From the cell containing the given text, extract its center point as (X, Y) coordinate. 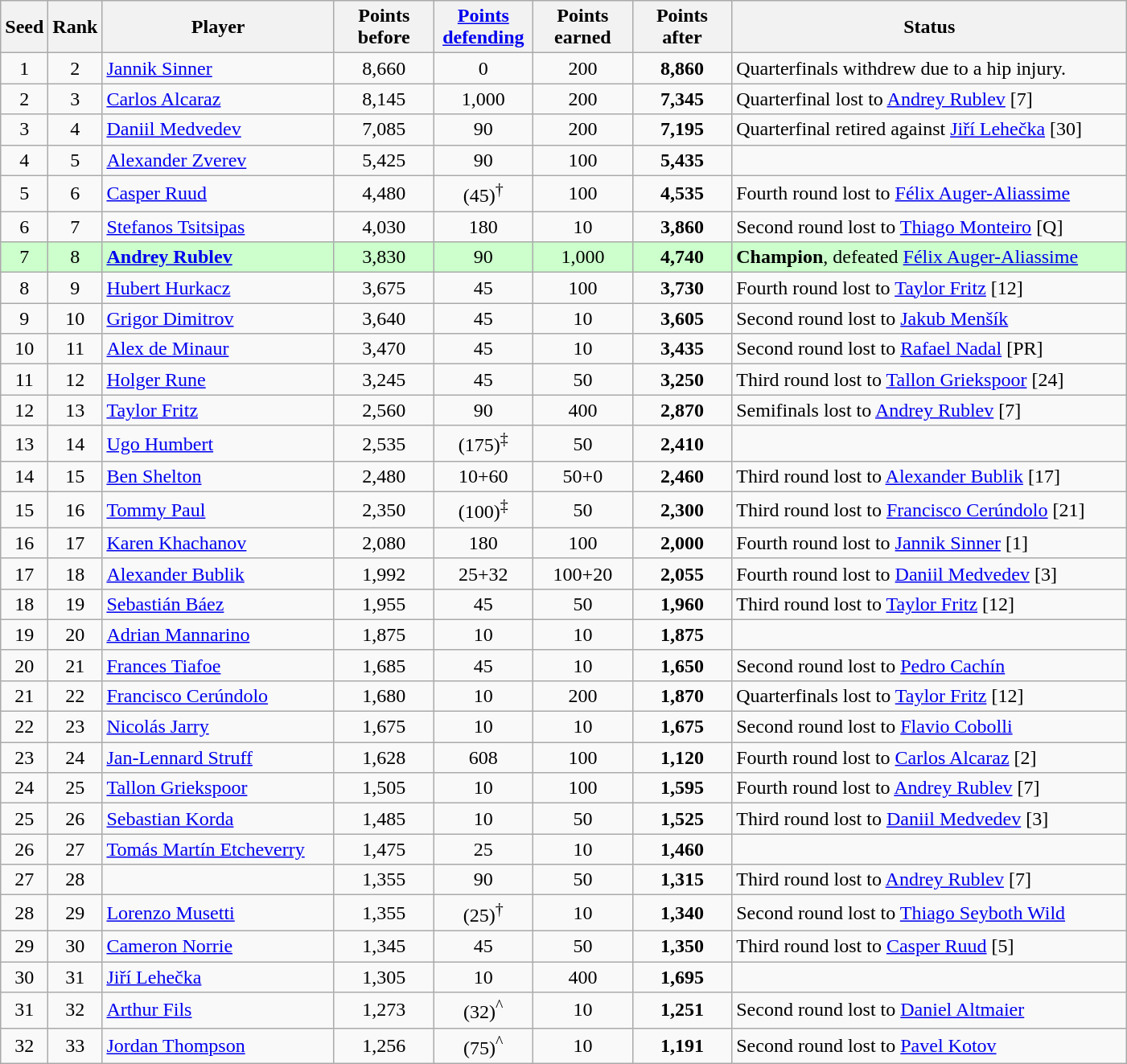
Fourth round lost to Jannik Sinner [1] (930, 543)
Lorenzo Musetti (219, 914)
Third round lost to Taylor Fritz [12] (930, 604)
Second round lost to Flavio Cobolli (930, 727)
Andrey Rublev (219, 257)
Second round lost to Rafael Nadal [PR] (930, 349)
Arthur Fils (219, 1010)
Semifinals lost to Andrey Rublev [7] (930, 410)
Tallon Griekspoor (219, 788)
Karen Khachanov (219, 543)
1,460 (682, 849)
3,470 (384, 349)
8,660 (384, 68)
Carlos Alcaraz (219, 99)
2,460 (682, 477)
Quarterfinal lost to Andrey Rublev [7] (930, 99)
3,675 (384, 288)
608 (483, 758)
Fourth round lost to Taylor Fritz [12] (930, 288)
3,830 (384, 257)
Frances Tiafoe (219, 665)
Points earned (583, 27)
8,145 (384, 99)
Jiří Lehečka (219, 977)
Second round lost to Daniel Altmaier (930, 1010)
Jan-Lennard Struff (219, 758)
25+32 (483, 573)
Quarterfinals lost to Taylor Fritz [12] (930, 696)
1,251 (682, 1010)
Champion, defeated Félix Auger-Aliassime (930, 257)
Alexander Zverev (219, 160)
4,030 (384, 227)
Sebastián Báez (219, 604)
1,525 (682, 819)
Fourth round lost to Carlos Alcaraz [2] (930, 758)
Rank (76, 27)
1,350 (682, 947)
3,245 (384, 380)
(75)^ (483, 1046)
(100)‡ (483, 510)
2,080 (384, 543)
Adrian Mannarino (219, 635)
2,870 (682, 410)
4,740 (682, 257)
Second round lost to Pedro Cachín (930, 665)
4,535 (682, 193)
2,480 (384, 477)
2,000 (682, 543)
1,120 (682, 758)
1,870 (682, 696)
Jordan Thompson (219, 1046)
Grigor Dimitrov (219, 318)
3,860 (682, 227)
3,640 (384, 318)
Holger Rune (219, 380)
7,345 (682, 99)
(25)† (483, 914)
2,535 (384, 444)
1,628 (384, 758)
4,480 (384, 193)
1,345 (384, 947)
Daniil Medvedev (219, 129)
1 (24, 68)
Third round lost to Alexander Bublik [17] (930, 477)
1,191 (682, 1046)
Francisco Cerúndolo (219, 696)
Jannik Sinner (219, 68)
1,695 (682, 977)
7,085 (384, 129)
Alexander Bublik (219, 573)
Points before (384, 27)
(45)† (483, 193)
Tomás Martín Etcheverry (219, 849)
Second round lost to Thiago Seyboth Wild (930, 914)
Status (930, 27)
Cameron Norrie (219, 947)
1,475 (384, 849)
1,680 (384, 696)
100+20 (583, 573)
2,350 (384, 510)
1,960 (682, 604)
Second round lost to Thiago Monteiro [Q] (930, 227)
1,256 (384, 1046)
Second round lost to Jakub Menšík (930, 318)
3,730 (682, 288)
Tommy Paul (219, 510)
Second round lost to Pavel Kotov (930, 1046)
33 (76, 1046)
1,595 (682, 788)
8,860 (682, 68)
50+0 (583, 477)
1,505 (384, 788)
5,425 (384, 160)
Points after (682, 27)
2,560 (384, 410)
1,305 (384, 977)
Ugo Humbert (219, 444)
2,410 (682, 444)
0 (483, 68)
3,250 (682, 380)
Nicolás Jarry (219, 727)
Third round lost to Daniil Medvedev [3] (930, 819)
Quarterfinals withdrew due to a hip injury. (930, 68)
3,605 (682, 318)
Player (219, 27)
7,195 (682, 129)
Fourth round lost to Andrey Rublev [7] (930, 788)
2,300 (682, 510)
Quarterfinal retired against Jiří Lehečka [30] (930, 129)
Ben Shelton (219, 477)
5,435 (682, 160)
Casper Ruud (219, 193)
Third round lost to Andrey Rublev [7] (930, 880)
Fourth round lost to Daniil Medvedev [3] (930, 573)
Stefanos Tsitsipas (219, 227)
2,055 (682, 573)
(32)^ (483, 1010)
1,315 (682, 880)
Taylor Fritz (219, 410)
1,992 (384, 573)
10+60 (483, 477)
1,273 (384, 1010)
Alex de Minaur (219, 349)
Sebastian Korda (219, 819)
Third round lost to Francisco Cerúndolo [21] (930, 510)
1,955 (384, 604)
Seed (24, 27)
3,435 (682, 349)
(175)‡ (483, 444)
Fourth round lost to Félix Auger-Aliassime (930, 193)
1,340 (682, 914)
Third round lost to Casper Ruud [5] (930, 947)
1,485 (384, 819)
Points defending (483, 27)
1,650 (682, 665)
1,685 (384, 665)
Third round lost to Tallon Griekspoor [24] (930, 380)
Hubert Hurkacz (219, 288)
